Scan for the cell matching the given text and deliver its (X, Y) coordinate at center. 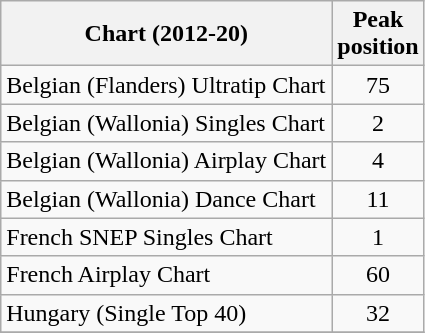
Peakposition (378, 34)
Belgian (Wallonia) Dance Chart (166, 199)
Belgian (Wallonia) Airplay Chart (166, 161)
French SNEP Singles Chart (166, 237)
Belgian (Flanders) Ultratip Chart (166, 85)
Chart (2012-20) (166, 34)
32 (378, 313)
11 (378, 199)
60 (378, 275)
Belgian (Wallonia) Singles Chart (166, 123)
2 (378, 123)
French Airplay Chart (166, 275)
1 (378, 237)
75 (378, 85)
4 (378, 161)
Hungary (Single Top 40) (166, 313)
